Locate the cell with the specified text and output its (X, Y) center coordinate. 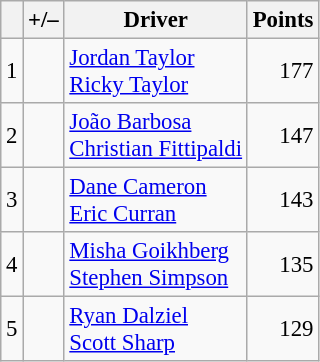
135 (282, 264)
3 (12, 200)
2 (12, 136)
Ryan Dalziel Scott Sharp (156, 330)
129 (282, 330)
+/– (44, 20)
Points (282, 20)
João Barbosa Christian Fittipaldi (156, 136)
1 (12, 72)
4 (12, 264)
Misha Goikhberg Stephen Simpson (156, 264)
143 (282, 200)
147 (282, 136)
Jordan Taylor Ricky Taylor (156, 72)
5 (12, 330)
177 (282, 72)
Dane Cameron Eric Curran (156, 200)
Driver (156, 20)
